Return [x, y] of the center of cell containing provided text 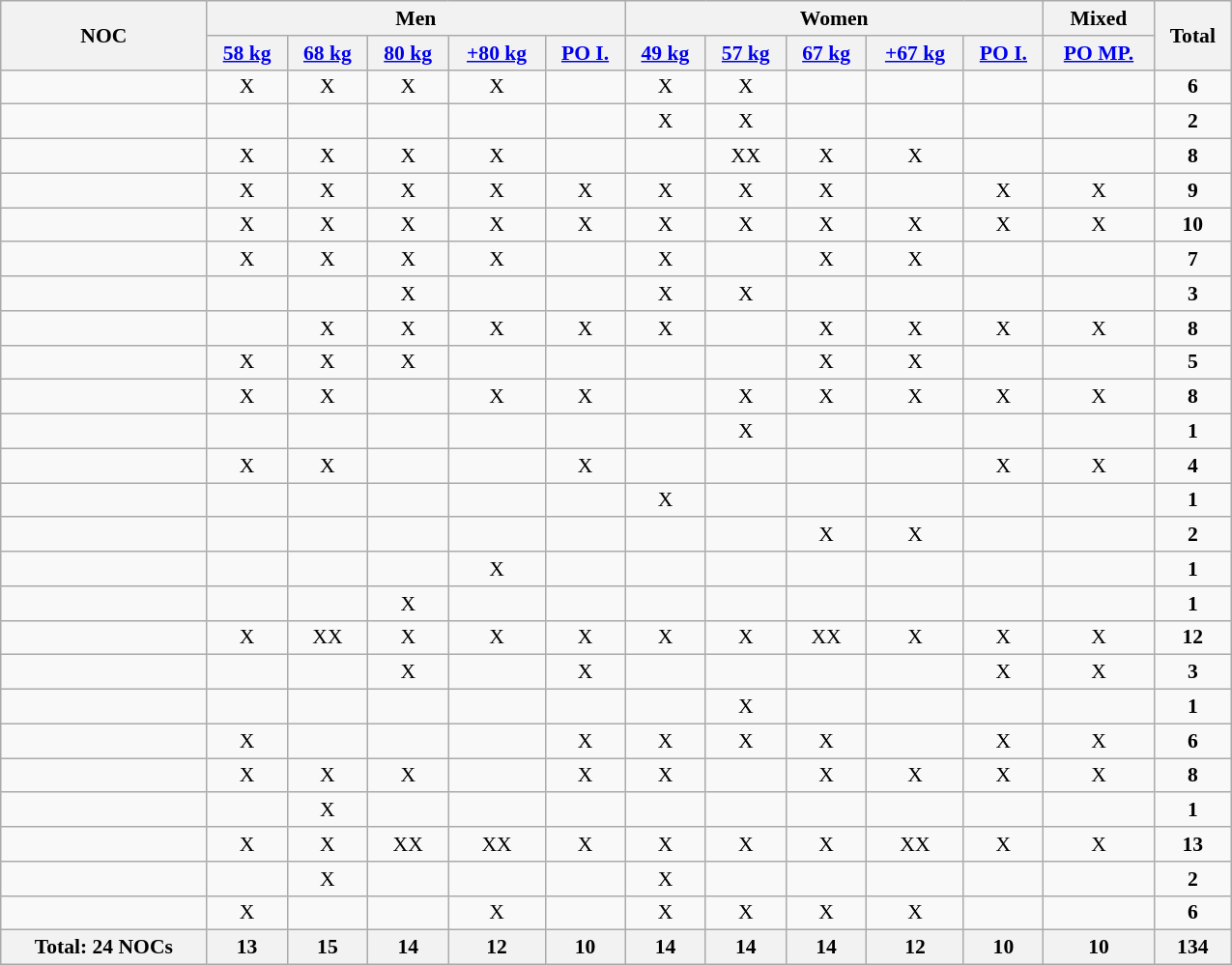
134 [1192, 948]
9 [1192, 190]
Total [1192, 35]
57 kg [746, 53]
Men [415, 18]
15 [327, 948]
49 kg [665, 53]
PO MP. [1100, 53]
+67 kg [915, 53]
58 kg [247, 53]
5 [1192, 362]
67 kg [825, 53]
Total: 24 NOCs [104, 948]
80 kg [408, 53]
7 [1192, 260]
68 kg [327, 53]
4 [1192, 466]
Women [835, 18]
+80 kg [497, 53]
Mixed [1100, 18]
NOC [104, 35]
